Locate the cell with the specified text and output its [x, y] center coordinate. 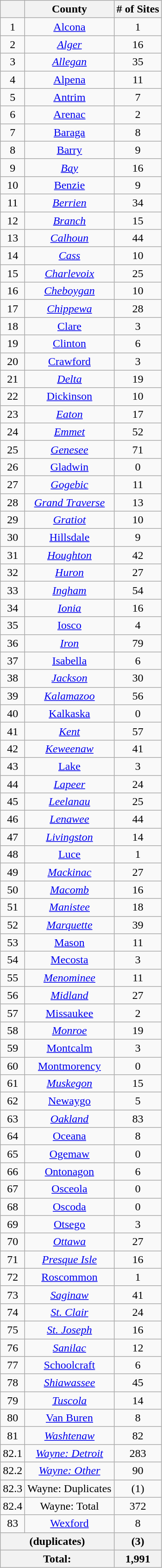
70 [13, 1242]
Macomb [69, 890]
Huron [69, 573]
81 [13, 1436]
Montmorency [69, 1066]
55 [13, 978]
(duplicates) [57, 1541]
1,991 [138, 1559]
Ogemaw [69, 1154]
Emmet [69, 432]
Isabella [69, 661]
48 [13, 855]
69 [13, 1224]
47 [13, 837]
82.1 [13, 1453]
# of Sites [138, 9]
33 [13, 590]
82 [138, 1436]
Wayne: Duplicates [69, 1488]
Kent [69, 731]
64 [13, 1136]
38 [13, 678]
51 [13, 907]
Lapeer [69, 784]
75 [13, 1330]
Berrien [69, 203]
Wayne: Total [69, 1506]
Antrim [69, 97]
Roscommon [69, 1277]
23 [13, 414]
Benzie [69, 185]
65 [13, 1154]
Livingston [69, 837]
Gratiot [69, 520]
372 [138, 1506]
Houghton [69, 555]
74 [13, 1312]
Baraga [69, 132]
26 [13, 467]
Ontonagon [69, 1171]
Iosco [69, 626]
32 [13, 573]
Osceola [69, 1189]
82.2 [13, 1471]
Clinton [69, 344]
67 [13, 1189]
Presque Isle [69, 1259]
St. Joseph [69, 1330]
Van Buren [69, 1418]
Montcalm [69, 1048]
Charlevoix [69, 273]
Iron [69, 643]
Manistee [69, 907]
40 [13, 713]
Gladwin [69, 467]
Oscoda [69, 1207]
77 [13, 1365]
43 [13, 766]
283 [138, 1453]
Sanilac [69, 1348]
Cass [69, 256]
60 [13, 1066]
Bay [69, 167]
Shiawassee [69, 1383]
46 [13, 819]
Muskegon [69, 1084]
Wexford [69, 1524]
Clare [69, 326]
Jackson [69, 678]
Calhoun [69, 238]
Ingham [69, 590]
Lake [69, 766]
Kalkaska [69, 713]
Wayne: Detroit [69, 1453]
Eaton [69, 414]
Hillsdale [69, 538]
Mecosta [69, 960]
53 [13, 942]
Alger [69, 44]
St. Clair [69, 1312]
Total: [57, 1559]
Saginaw [69, 1295]
Oceana [69, 1136]
Monroe [69, 1030]
63 [13, 1119]
Chippewa [69, 309]
Mackinac [69, 872]
76 [13, 1348]
Tuscola [69, 1401]
61 [13, 1084]
Allegan [69, 62]
Wayne: Other [69, 1471]
Luce [69, 855]
62 [13, 1101]
20 [13, 361]
Arenac [69, 115]
Lenawee [69, 819]
Grand Traverse [69, 502]
Marquette [69, 925]
37 [13, 661]
Midland [69, 995]
Branch [69, 221]
Alpena [69, 80]
Alcona [69, 27]
68 [13, 1207]
Menominee [69, 978]
72 [13, 1277]
Kalamazoo [69, 696]
(1) [138, 1488]
Barry [69, 150]
80 [13, 1418]
Schoolcraft [69, 1365]
Otsego [69, 1224]
58 [13, 1030]
Leelanau [69, 802]
Genesee [69, 449]
(3) [138, 1541]
22 [13, 397]
90 [138, 1471]
Mason [69, 942]
Ottawa [69, 1242]
Cheboygan [69, 291]
66 [13, 1171]
Keweenaw [69, 749]
Dickinson [69, 397]
29 [13, 520]
36 [13, 643]
Washtenaw [69, 1436]
County [69, 9]
82.4 [13, 1506]
Gogebic [69, 484]
49 [13, 872]
31 [13, 555]
Missaukee [69, 1013]
21 [13, 379]
Crawford [69, 361]
59 [13, 1048]
73 [13, 1295]
Ionia [69, 608]
Oakland [69, 1119]
78 [13, 1383]
Newaygo [69, 1101]
Delta [69, 379]
82.3 [13, 1488]
50 [13, 890]
